Find where the given text appears and provide that cell's center as (X, Y) coordinate. 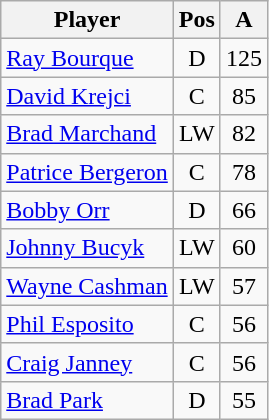
Wayne Cashman (88, 286)
Patrice Bergeron (88, 172)
78 (244, 172)
Phil Esposito (88, 324)
Brad Marchand (88, 134)
Bobby Orr (88, 210)
David Krejci (88, 96)
Brad Park (88, 400)
A (244, 20)
60 (244, 248)
66 (244, 210)
57 (244, 286)
Ray Bourque (88, 58)
55 (244, 400)
125 (244, 58)
Johnny Bucyk (88, 248)
82 (244, 134)
Player (88, 20)
85 (244, 96)
Craig Janney (88, 362)
Pos (196, 20)
